Find where the given text appears and provide that cell's center as (X, Y) coordinate. 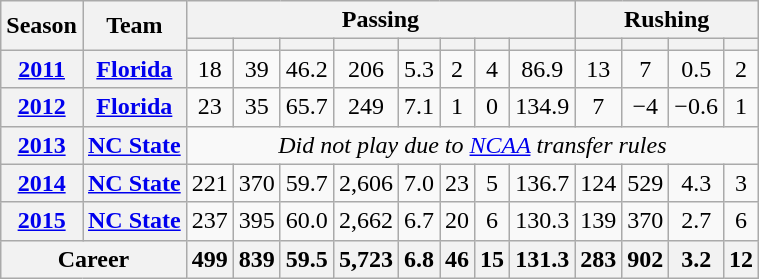
283 (598, 259)
2,606 (366, 183)
5 (492, 183)
Season (42, 26)
39 (256, 69)
221 (210, 183)
Did not play due to NCAA transfer rules (472, 145)
2,662 (366, 221)
2.7 (696, 221)
249 (366, 107)
7.0 (418, 183)
86.9 (542, 69)
46 (458, 259)
131.3 (542, 259)
Rushing (667, 20)
139 (598, 221)
Team (134, 26)
Passing (380, 20)
12 (740, 259)
6.7 (418, 221)
3.2 (696, 259)
60.0 (306, 221)
35 (256, 107)
839 (256, 259)
0 (492, 107)
130.3 (542, 221)
3 (740, 183)
13 (598, 69)
134.9 (542, 107)
2013 (42, 145)
529 (646, 183)
136.7 (542, 183)
2015 (42, 221)
15 (492, 259)
499 (210, 259)
7.1 (418, 107)
20 (458, 221)
2014 (42, 183)
124 (598, 183)
46.2 (306, 69)
395 (256, 221)
65.7 (306, 107)
6.8 (418, 259)
2012 (42, 107)
4 (492, 69)
237 (210, 221)
18 (210, 69)
−4 (646, 107)
0.5 (696, 69)
59.5 (306, 259)
5,723 (366, 259)
206 (366, 69)
5.3 (418, 69)
59.7 (306, 183)
2011 (42, 69)
Career (94, 259)
−0.6 (696, 107)
902 (646, 259)
4.3 (696, 183)
